Return [X, Y] of the center of cell containing provided text 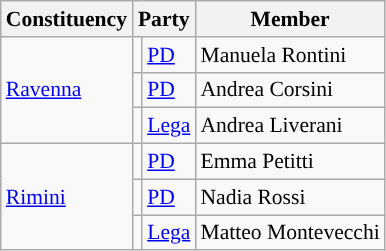
Nadia Rossi [290, 197]
Party [164, 19]
Manuela Rontini [290, 55]
Ravenna [66, 90]
Member [290, 19]
Andrea Corsini [290, 90]
Rimini [66, 198]
Constituency [66, 19]
Emma Petitti [290, 162]
Matteo Montevecchi [290, 233]
Andrea Liverani [290, 126]
